Pinpoint the cell where the given text exists, returning its [X, Y] midpoint coordinate. 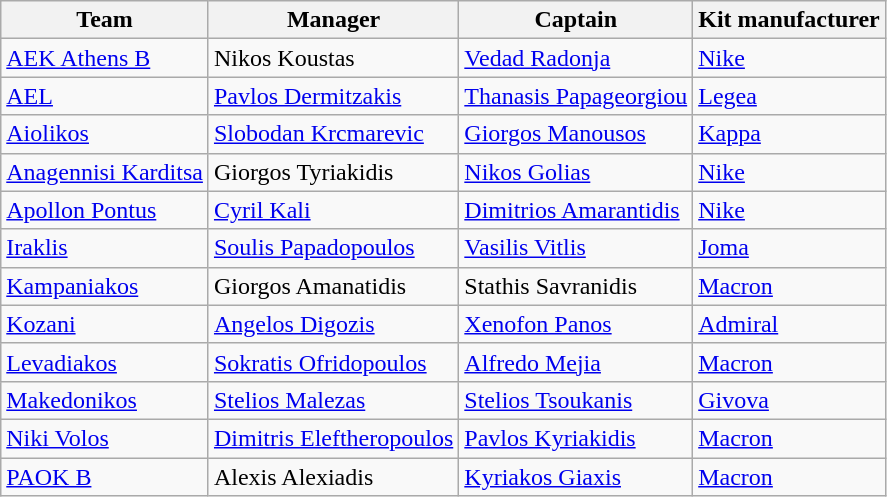
AEK Athens B [105, 58]
PAOK B [105, 477]
Xenofon Panos [576, 324]
Giorgos Tyriakidis [333, 172]
Kit manufacturer [790, 20]
Admiral [790, 324]
Stelios Tsoukanis [576, 400]
Sokratis Ofridopoulos [333, 362]
Alexis Alexiadis [333, 477]
Givova [790, 400]
Vasilis Vitlis [576, 248]
Makedonikos [105, 400]
Kozani [105, 324]
Nikos Koustas [333, 58]
Aiolikos [105, 134]
Levadiakos [105, 362]
Thanasis Papageorgiou [576, 96]
Alfredo Mejia [576, 362]
Apollon Pontus [105, 210]
Giorgos Manousos [576, 134]
Legea [790, 96]
Dimitrios Amarantidis [576, 210]
Team [105, 20]
Pavlos Dermitzakis [333, 96]
Kampaniakos [105, 286]
Dimitris Eleftheropoulos [333, 438]
AEL [105, 96]
Angelos Digozis [333, 324]
Cyril Kali [333, 210]
Soulis Papadopoulos [333, 248]
Pavlos Kyriakidis [576, 438]
Giorgos Amanatidis [333, 286]
Slobodan Krcmarevic [333, 134]
Stathis Savranidis [576, 286]
Captain [576, 20]
Anagennisi Karditsa [105, 172]
Niki Volos [105, 438]
Nikos Golias [576, 172]
Joma [790, 248]
Kappa [790, 134]
Stelios Malezas [333, 400]
Kyriakos Giaxis [576, 477]
Vedad Radonja [576, 58]
Iraklis [105, 248]
Manager [333, 20]
